Detect which cell encompasses the target text, then output its (x, y) center coordinate. 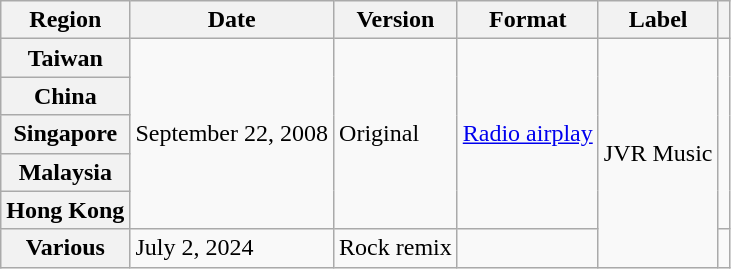
Singapore (66, 134)
Radio airplay (528, 134)
Region (66, 20)
Taiwan (66, 58)
Original (396, 134)
Rock remix (396, 248)
JVR Music (658, 153)
China (66, 96)
Malaysia (66, 172)
July 2, 2024 (232, 248)
Various (66, 248)
Format (528, 20)
Date (232, 20)
Hong Kong (66, 210)
Version (396, 20)
Label (658, 20)
September 22, 2008 (232, 134)
